Output the [X, Y] coordinate of the center of the cell containing the given text.  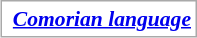
Comorian language [102, 18]
